Find where the given text appears and provide that cell's center as (X, Y) coordinate. 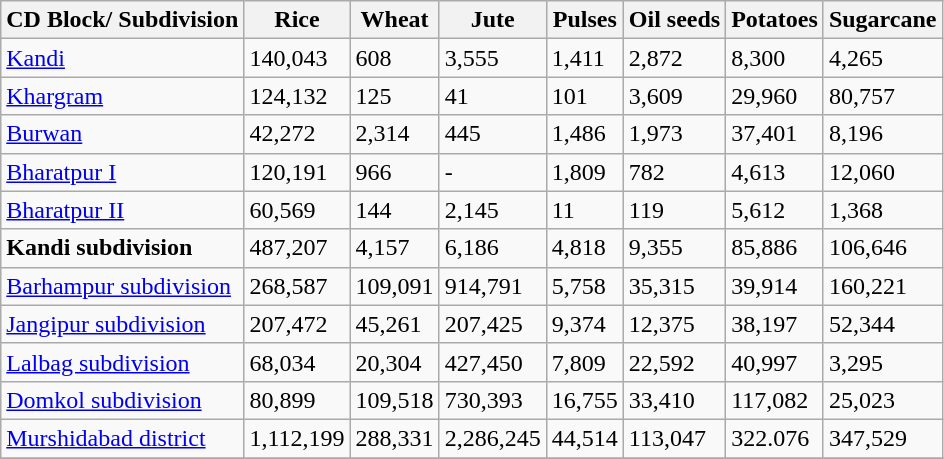
Khargram (122, 96)
3,555 (492, 58)
37,401 (775, 134)
40,997 (775, 362)
Sugarcane (882, 20)
52,344 (882, 324)
608 (394, 58)
22,592 (674, 362)
914,791 (492, 286)
Lalbag subdivision (122, 362)
106,646 (882, 248)
12,375 (674, 324)
16,755 (584, 400)
8,300 (775, 58)
Potatoes (775, 20)
Domkol subdivision (122, 400)
1,973 (674, 134)
322.076 (775, 438)
Murshidabad district (122, 438)
25,023 (882, 400)
124,132 (297, 96)
9,374 (584, 324)
268,587 (297, 286)
5,612 (775, 210)
7,809 (584, 362)
109,091 (394, 286)
Oil seeds (674, 20)
41 (492, 96)
1,112,199 (297, 438)
4,157 (394, 248)
730,393 (492, 400)
11 (584, 210)
60,569 (297, 210)
68,034 (297, 362)
2,145 (492, 210)
4,613 (775, 172)
45,261 (394, 324)
1,809 (584, 172)
Kandi subdivision (122, 248)
120,191 (297, 172)
101 (584, 96)
125 (394, 96)
85,886 (775, 248)
Jute (492, 20)
CD Block/ Subdivision (122, 20)
109,518 (394, 400)
144 (394, 210)
44,514 (584, 438)
6,186 (492, 248)
33,410 (674, 400)
42,272 (297, 134)
80,899 (297, 400)
4,818 (584, 248)
207,425 (492, 324)
3,295 (882, 362)
2,286,245 (492, 438)
207,472 (297, 324)
1,486 (584, 134)
5,758 (584, 286)
347,529 (882, 438)
487,207 (297, 248)
20,304 (394, 362)
113,047 (674, 438)
80,757 (882, 96)
445 (492, 134)
- (492, 172)
Jangipur subdivision (122, 324)
160,221 (882, 286)
966 (394, 172)
9,355 (674, 248)
117,082 (775, 400)
12,060 (882, 172)
427,450 (492, 362)
4,265 (882, 58)
1,368 (882, 210)
140,043 (297, 58)
8,196 (882, 134)
38,197 (775, 324)
2,314 (394, 134)
2,872 (674, 58)
782 (674, 172)
Burwan (122, 134)
288,331 (394, 438)
Barhampur subdivision (122, 286)
Kandi (122, 58)
39,914 (775, 286)
29,960 (775, 96)
Bharatpur II (122, 210)
1,411 (584, 58)
119 (674, 210)
Bharatpur I (122, 172)
Wheat (394, 20)
Pulses (584, 20)
Rice (297, 20)
35,315 (674, 286)
3,609 (674, 96)
